Find where the given text appears and provide that cell's center as (X, Y) coordinate. 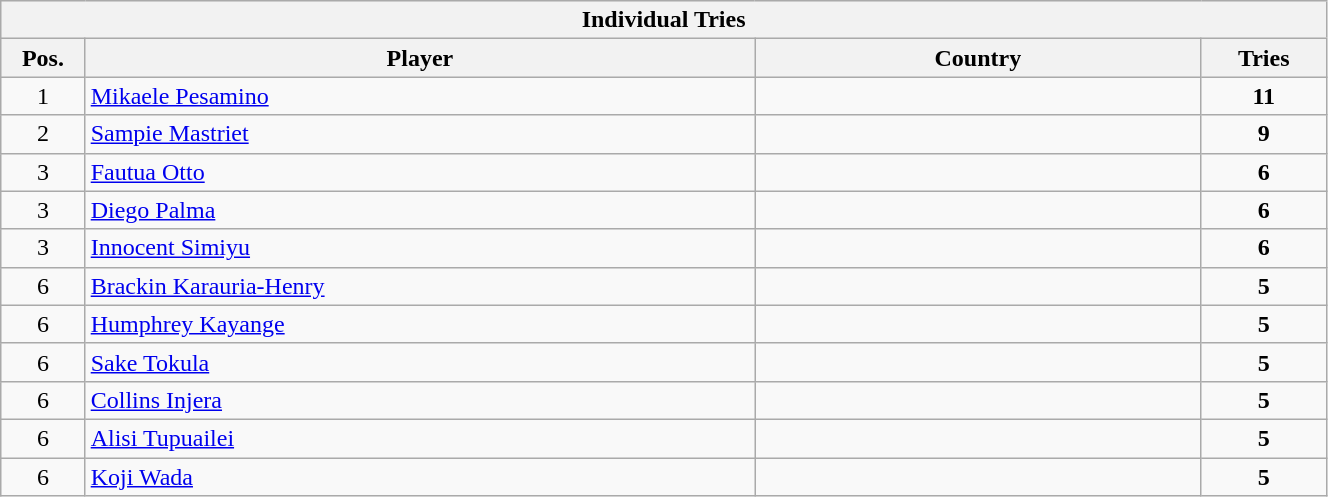
Brackin Karauria-Henry (420, 286)
2 (43, 134)
Pos. (43, 58)
Sake Tokula (420, 362)
Collins Injera (420, 400)
Koji Wada (420, 477)
Player (420, 58)
Country (978, 58)
11 (1264, 96)
Fautua Otto (420, 172)
Tries (1264, 58)
1 (43, 96)
9 (1264, 134)
Individual Tries (664, 20)
Alisi Tupuailei (420, 438)
Innocent Simiyu (420, 248)
Diego Palma (420, 210)
Sampie Mastriet (420, 134)
Humphrey Kayange (420, 324)
Mikaele Pesamino (420, 96)
